Output the [x, y] coordinate of the center of the cell containing the given text.  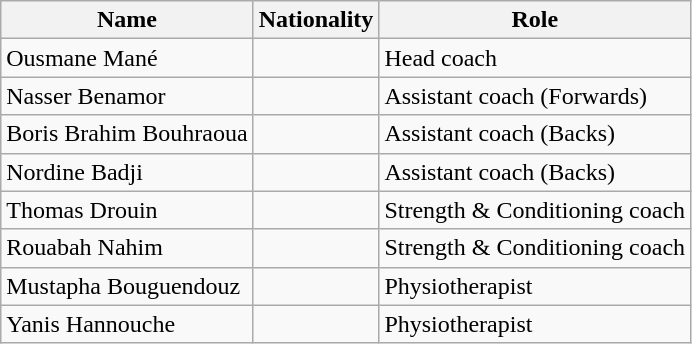
Role [535, 20]
Ousmane Mané [127, 58]
Nationality [316, 20]
Nasser Benamor [127, 96]
Name [127, 20]
Thomas Drouin [127, 210]
Boris Brahim Bouhraoua [127, 134]
Mustapha Bouguendouz [127, 286]
Head coach [535, 58]
Nordine Badji [127, 172]
Assistant coach (Forwards) [535, 96]
Yanis Hannouche [127, 324]
Rouabah Nahim [127, 248]
